Determine the (X, Y) coordinate at the center of the cell enclosing the given text.  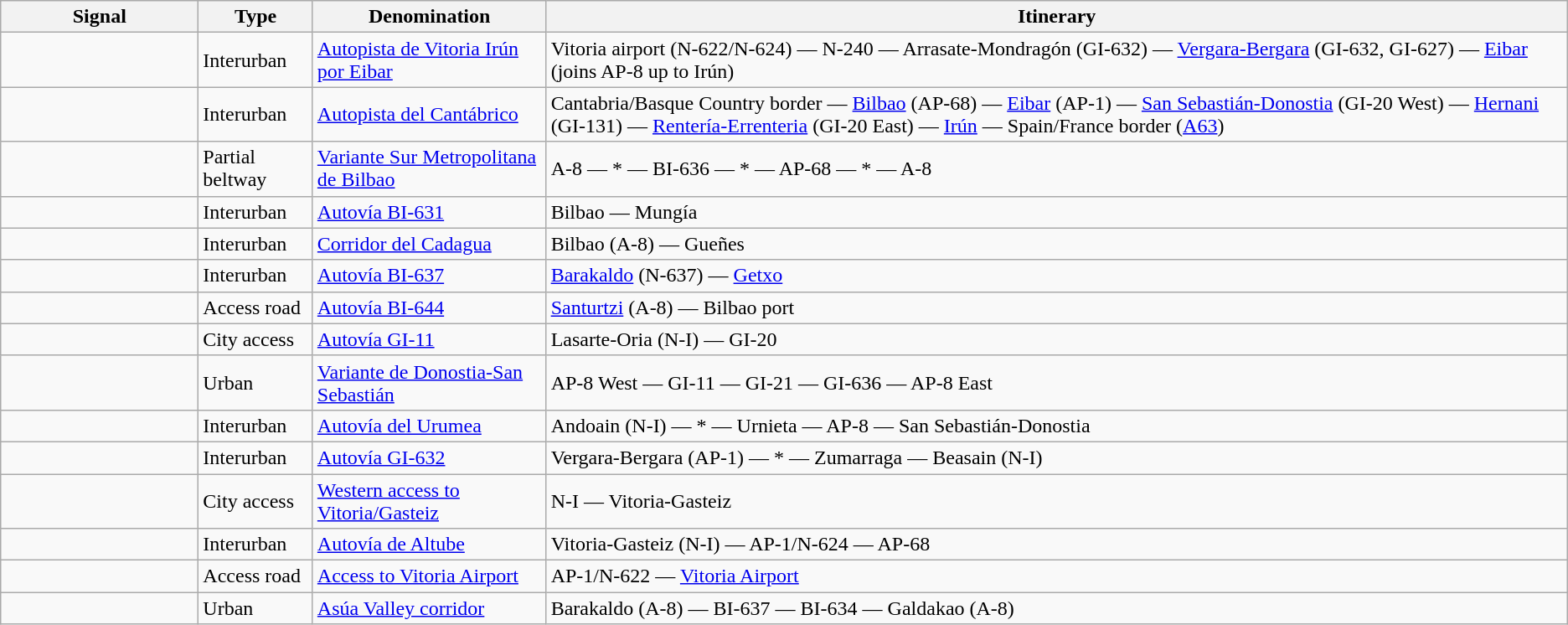
Bilbao (A-8) — Gueñes (1057, 244)
Asúa Valley corridor (429, 608)
Access to Vitoria Airport (429, 576)
Santurtzi (A-8) — Bilbao port (1057, 307)
A-8 — * — BI-636 — * — AP-68 — * — A-8 (1057, 169)
Variante Sur Metropolitana de Bilbao (429, 169)
AP-8 West — GI-11 — GI-21 — GI-636 — AP-8 East (1057, 382)
Vergara-Bergara (AP-1) — * — Zumarraga — Beasain (N-I) (1057, 457)
Corridor del Cadagua (429, 244)
Autovía BI-631 (429, 212)
Autovía de Altube (429, 545)
Western access to Vitoria/Gasteiz (429, 501)
Andoain (N-I) — * — Urnieta — AP-8 — San Sebastián-Donostia (1057, 426)
Autopista del Cantábrico (429, 114)
AP-1/N-622 — Vitoria Airport (1057, 576)
Vitoria-Gasteiz (N-I) — AP-1/N-624 — AP-68 (1057, 545)
Barakaldo (N-637) — Getxo (1057, 276)
Itinerary (1057, 17)
Autovía GI-632 (429, 457)
Type (255, 17)
Bilbao — Mungía (1057, 212)
N-I — Vitoria-Gasteiz (1057, 501)
Vitoria airport (N-622/N-624) — N-240 — Arrasate-Mondragón (GI-632) — Vergara-Bergara (GI-632, GI-627) — Eibar (joins AP-8 up to Irún) (1057, 60)
Autovía BI-637 (429, 276)
Autovía BI-644 (429, 307)
Barakaldo (A-8) — BI-637 — BI-634 — Galdakao (A-8) (1057, 608)
Lasarte-Oria (N-I) — GI-20 (1057, 339)
Signal (100, 17)
Autopista de Vitoria Irún por Eibar (429, 60)
Variante de Donostia-San Sebastián (429, 382)
Denomination (429, 17)
Autovía GI-11 (429, 339)
Partial beltway (255, 169)
Autovía del Urumea (429, 426)
